Pinpoint the cell where the given text exists, returning its (X, Y) midpoint coordinate. 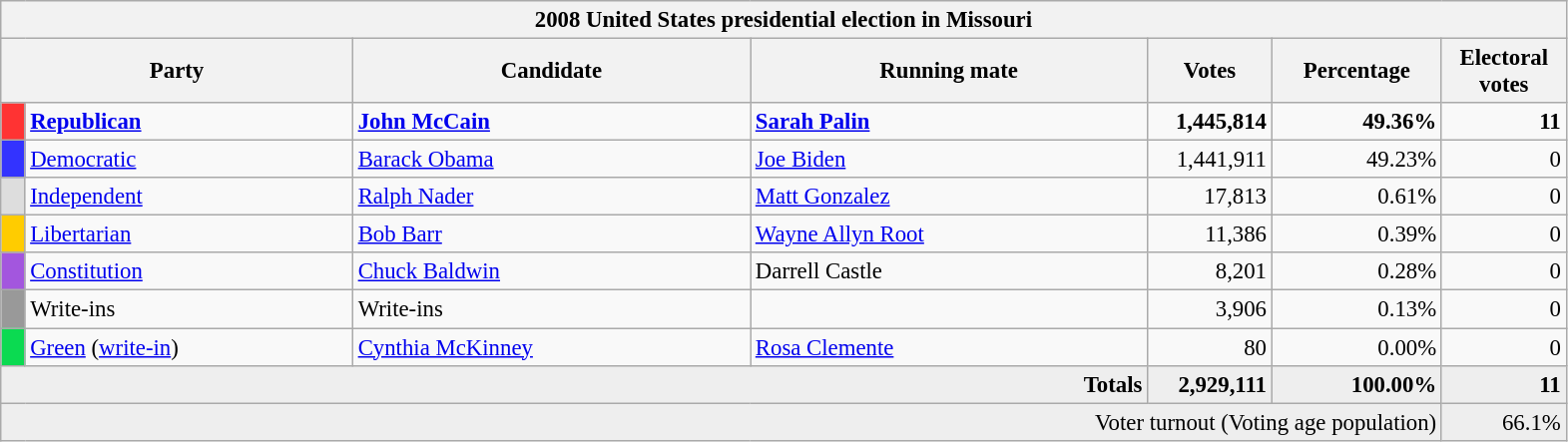
Electoral votes (1503, 72)
Party (178, 72)
66.1% (1503, 422)
0.61% (1356, 197)
Republican (189, 122)
1,441,911 (1210, 160)
Green (write-in) (189, 347)
49.23% (1356, 160)
49.36% (1356, 122)
John McCain (551, 122)
11,386 (1210, 234)
Independent (189, 197)
Barack Obama (551, 160)
Darrell Castle (949, 272)
0.13% (1356, 309)
Matt Gonzalez (949, 197)
Voter turnout (Voting age population) (722, 422)
Candidate (551, 72)
Percentage (1356, 72)
100.00% (1356, 384)
Running mate (949, 72)
Votes (1210, 72)
1,445,814 (1210, 122)
0.28% (1356, 272)
8,201 (1210, 272)
Constitution (189, 272)
Joe Biden (949, 160)
Wayne Allyn Root (949, 234)
2,929,111 (1210, 384)
0.39% (1356, 234)
Cynthia McKinney (551, 347)
0.00% (1356, 347)
17,813 (1210, 197)
3,906 (1210, 309)
Libertarian (189, 234)
Bob Barr (551, 234)
Chuck Baldwin (551, 272)
Democratic (189, 160)
Ralph Nader (551, 197)
Totals (575, 384)
Rosa Clemente (949, 347)
80 (1210, 347)
Sarah Palin (949, 122)
2008 United States presidential election in Missouri (784, 20)
